Locate the cell with the specified text and output its (x, y) center coordinate. 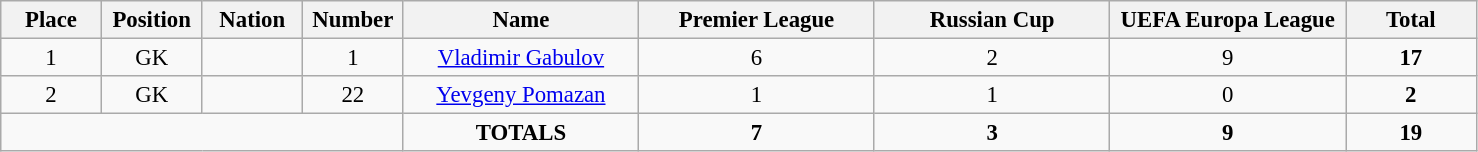
7 (757, 133)
Premier League (757, 20)
19 (1412, 133)
UEFA Europa League (1228, 20)
6 (757, 58)
3 (992, 133)
Total (1412, 20)
22 (354, 95)
Yevgeny Pomazan (521, 95)
Name (521, 20)
Russian Cup (992, 20)
0 (1228, 95)
Position (152, 20)
17 (1412, 58)
Vladimir Gabulov (521, 58)
Place (52, 20)
TOTALS (521, 133)
Nation (252, 20)
Number (354, 20)
